Find where the given text appears and provide that cell's center as [X, Y] coordinate. 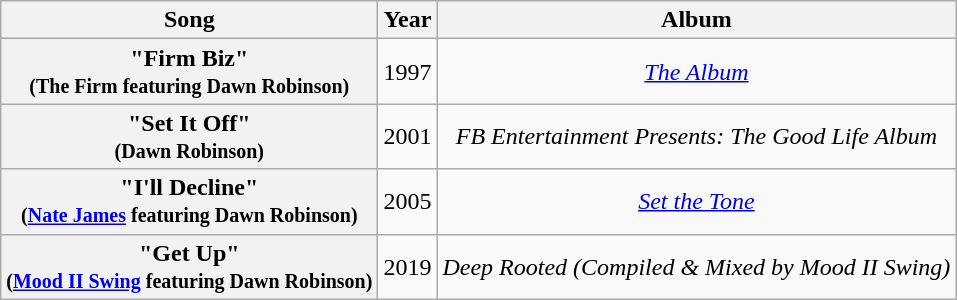
2001 [408, 136]
"Firm Biz"(The Firm featuring Dawn Robinson) [190, 72]
The Album [696, 72]
Song [190, 20]
Deep Rooted (Compiled & Mixed by Mood II Swing) [696, 266]
Album [696, 20]
2005 [408, 202]
"Get Up"(Mood II Swing featuring Dawn Robinson) [190, 266]
2019 [408, 266]
"I'll Decline"(Nate James featuring Dawn Robinson) [190, 202]
Year [408, 20]
1997 [408, 72]
Set the Tone [696, 202]
FB Entertainment Presents: The Good Life Album [696, 136]
"Set It Off"(Dawn Robinson) [190, 136]
